Return (X, Y) of the center of cell containing provided text 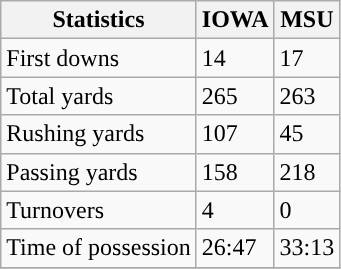
First downs (99, 58)
265 (235, 96)
26:47 (235, 248)
218 (307, 172)
0 (307, 210)
Total yards (99, 96)
Statistics (99, 20)
4 (235, 210)
14 (235, 58)
158 (235, 172)
Rushing yards (99, 134)
33:13 (307, 248)
IOWA (235, 20)
17 (307, 58)
MSU (307, 20)
Time of possession (99, 248)
45 (307, 134)
107 (235, 134)
Passing yards (99, 172)
Turnovers (99, 210)
263 (307, 96)
